Capture the cell that displays the provided text and extract its [X, Y] central coordinate. 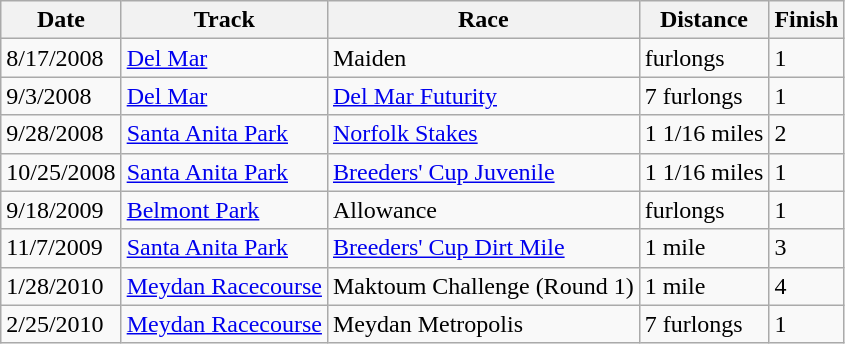
9/28/2008 [61, 134]
8/17/2008 [61, 58]
Distance [704, 20]
Belmont Park [224, 210]
9/18/2009 [61, 210]
9/3/2008 [61, 96]
3 [806, 248]
Breeders' Cup Dirt Mile [483, 248]
Track [224, 20]
4 [806, 286]
Allowance [483, 210]
1/28/2010 [61, 286]
2 [806, 134]
10/25/2008 [61, 172]
Meydan Metropolis [483, 324]
Breeders' Cup Juvenile [483, 172]
11/7/2009 [61, 248]
Date [61, 20]
Norfolk Stakes [483, 134]
Maktoum Challenge (Round 1) [483, 286]
Race [483, 20]
Finish [806, 20]
2/25/2010 [61, 324]
Del Mar Futurity [483, 96]
Maiden [483, 58]
